Find where the given text appears and provide that cell's center as [x, y] coordinate. 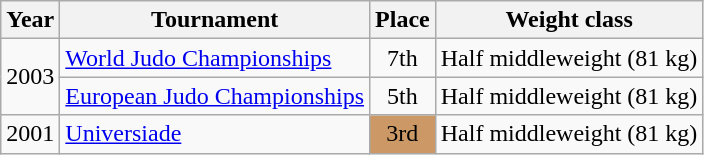
3rd [403, 134]
Universiade [215, 134]
Weight class [569, 20]
7th [403, 58]
5th [403, 96]
Year [30, 20]
2003 [30, 77]
World Judo Championships [215, 58]
Place [403, 20]
European Judo Championships [215, 96]
2001 [30, 134]
Tournament [215, 20]
